Identify which cell holds the provided text, then report its [x, y] central coordinate. 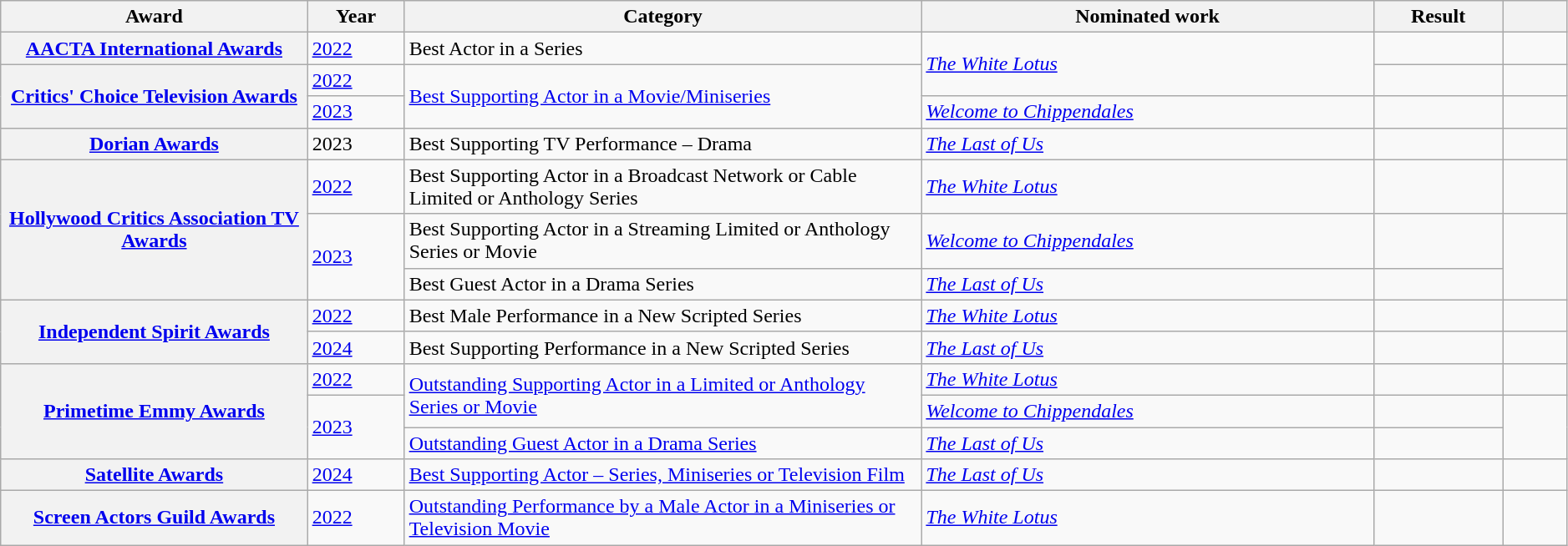
Best Actor in a Series [663, 48]
Outstanding Supporting Actor in a Limited or Anthology Series or Movie [663, 395]
Independent Spirit Awards [154, 331]
Hollywood Critics Association TV Awards [154, 230]
Outstanding Performance by a Male Actor in a Miniseries or Television Movie [663, 518]
Best Supporting TV Performance – Drama [663, 144]
Best Supporting Actor – Series, Miniseries or Television Film [663, 475]
Best Supporting Actor in a Broadcast Network or Cable Limited or Anthology Series [663, 187]
Year [356, 17]
Outstanding Guest Actor in a Drama Series [663, 443]
Best Supporting Performance in a New Scripted Series [663, 347]
Best Supporting Actor in a Streaming Limited or Anthology Series or Movie [663, 240]
Satellite Awards [154, 475]
Critics' Choice Television Awards [154, 96]
Award [154, 17]
AACTA International Awards [154, 48]
Nominated work [1148, 17]
Screen Actors Guild Awards [154, 518]
Best Supporting Actor in a Movie/Miniseries [663, 96]
Best Male Performance in a New Scripted Series [663, 316]
Dorian Awards [154, 144]
Best Guest Actor in a Drama Series [663, 284]
Category [663, 17]
Result [1439, 17]
Primetime Emmy Awards [154, 411]
